Find where the given text appears and provide that cell's center as (X, Y) coordinate. 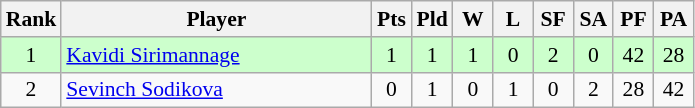
PA (673, 19)
W (473, 19)
L (513, 19)
Pld (432, 19)
Kavidi Sirimannage (216, 55)
Pts (391, 19)
Rank (32, 19)
SA (593, 19)
SF (553, 19)
PF (633, 19)
Sevinch Sodikova (216, 90)
Player (216, 19)
